Capture the cell that displays the provided text and extract its [x, y] central coordinate. 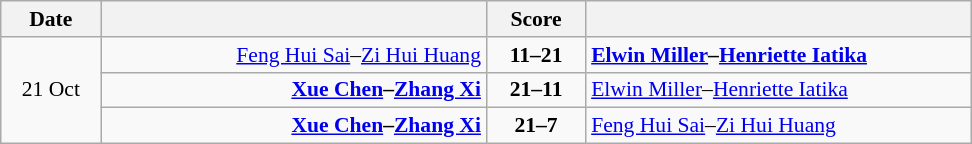
Date [51, 19]
21–11 [536, 90]
11–21 [536, 55]
Score [536, 19]
21 Oct [51, 90]
21–7 [536, 126]
